Identify which cell holds the provided text, then report its (x, y) central coordinate. 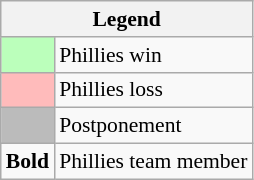
Bold (28, 162)
Postponement (153, 126)
Legend (127, 19)
Phillies loss (153, 90)
Phillies team member (153, 162)
Phillies win (153, 55)
